Detect which cell encompasses the target text, then output its [x, y] center coordinate. 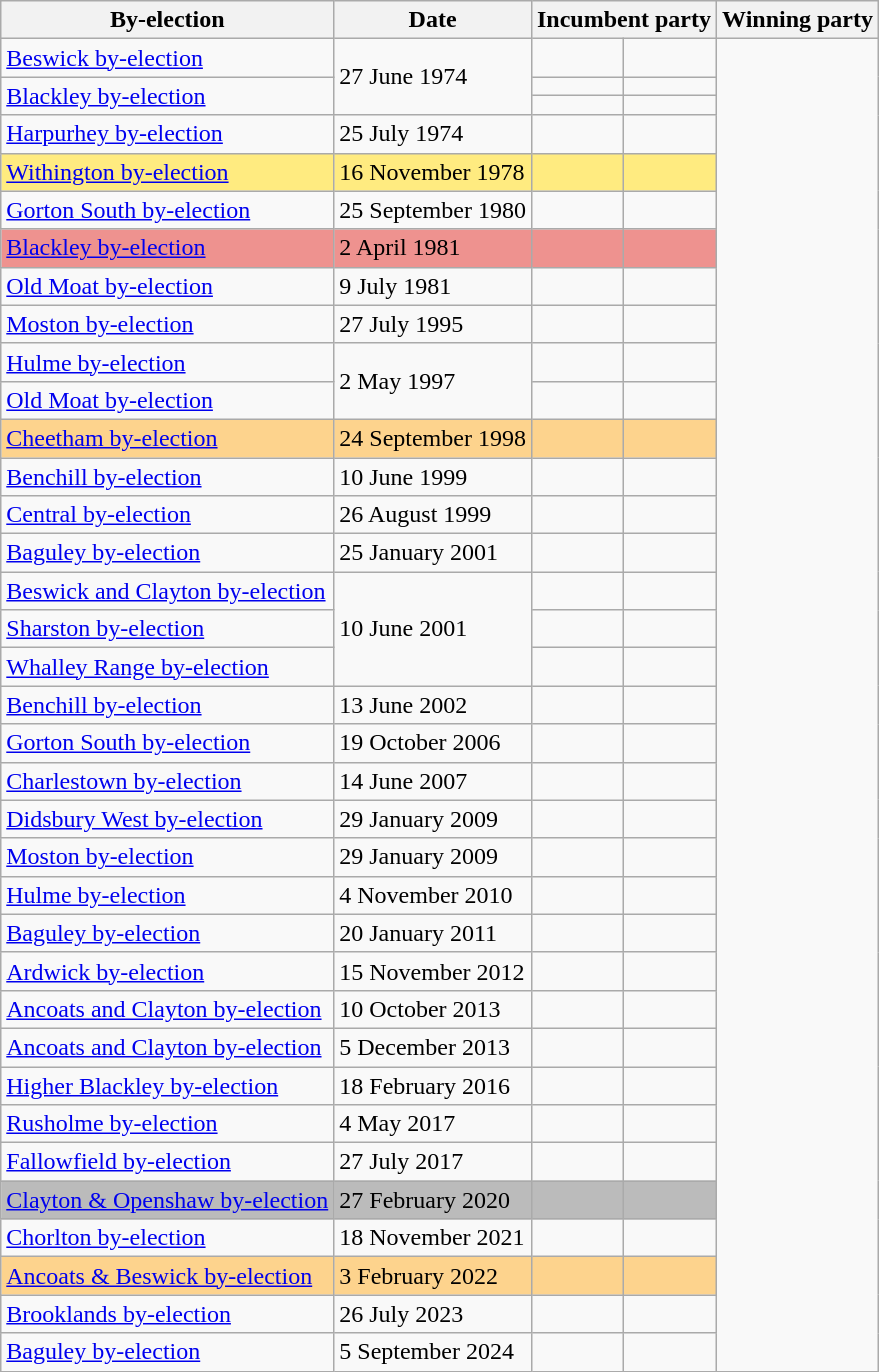
Date [433, 20]
Incumbent party [624, 20]
18 November 2021 [433, 1238]
24 September 1998 [433, 438]
Charlestown by-election [168, 781]
Winning party [798, 20]
Beswick and Clayton by-election [168, 591]
19 October 2006 [433, 743]
Withington by-election [168, 172]
Beswick by-election [168, 58]
Brooklands by-election [168, 1314]
Didsbury West by-election [168, 819]
26 August 1999 [433, 515]
2 May 1997 [433, 381]
25 January 2001 [433, 553]
4 May 2017 [433, 1124]
15 November 2012 [433, 971]
5 September 2024 [433, 1352]
20 January 2011 [433, 933]
Harpurhey by-election [168, 134]
2 April 1981 [433, 248]
27 July 1995 [433, 324]
16 November 1978 [433, 172]
27 June 1974 [433, 77]
27 July 2017 [433, 1162]
Ancoats & Beswick by-election [168, 1276]
18 February 2016 [433, 1085]
13 June 2002 [433, 705]
25 September 1980 [433, 210]
Central by-election [168, 515]
Ardwick by-election [168, 971]
Chorlton by-election [168, 1238]
Fallowfield by-election [168, 1162]
3 February 2022 [433, 1276]
10 June 2001 [433, 629]
27 February 2020 [433, 1200]
By-election [168, 20]
Whalley Range by-election [168, 667]
Clayton & Openshaw by-election [168, 1200]
14 June 2007 [433, 781]
25 July 1974 [433, 134]
4 November 2010 [433, 895]
Rusholme by-election [168, 1124]
Sharston by-election [168, 629]
26 July 2023 [433, 1314]
10 June 1999 [433, 477]
5 December 2013 [433, 1047]
Higher Blackley by-election [168, 1085]
9 July 1981 [433, 286]
Cheetham by-election [168, 438]
10 October 2013 [433, 1009]
